Detect which cell encompasses the target text, then output its [x, y] center coordinate. 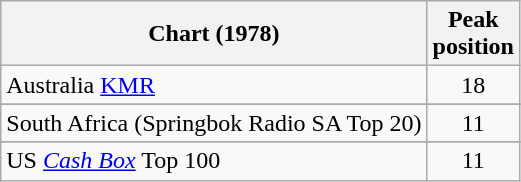
Australia KMR [214, 85]
Chart (1978) [214, 34]
South Africa (Springbok Radio SA Top 20) [214, 123]
Peakposition [473, 34]
18 [473, 85]
US Cash Box Top 100 [214, 161]
